Extract the (X, Y) coordinate from the center of the cell holding the provided text.  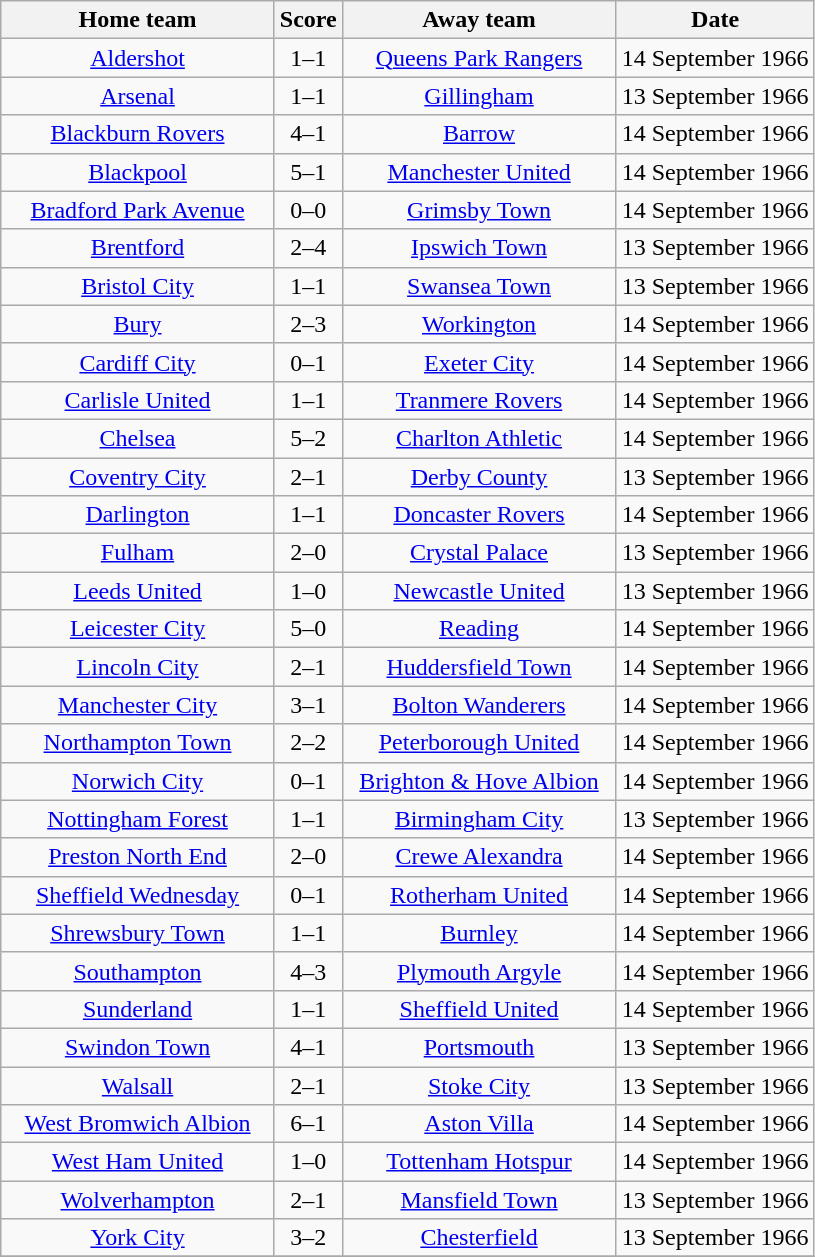
Score (308, 20)
Manchester United (479, 172)
Away team (479, 20)
Preston North End (138, 857)
Aston Villa (479, 1124)
Barrow (479, 134)
Sunderland (138, 1009)
Portsmouth (479, 1047)
Charlton Athletic (479, 438)
Huddersfield Town (479, 667)
Sheffield United (479, 1009)
Plymouth Argyle (479, 971)
5–0 (308, 629)
Crystal Palace (479, 553)
Southampton (138, 971)
Bristol City (138, 286)
Aldershot (138, 58)
Grimsby Town (479, 210)
Blackburn Rovers (138, 134)
Cardiff City (138, 362)
Coventry City (138, 477)
Leicester City (138, 629)
Date (716, 20)
Bury (138, 324)
0–0 (308, 210)
Birmingham City (479, 819)
Leeds United (138, 591)
Crewe Alexandra (479, 857)
6–1 (308, 1124)
Lincoln City (138, 667)
2–4 (308, 248)
Bolton Wanderers (479, 705)
Tranmere Rovers (479, 400)
Doncaster Rovers (479, 515)
3–2 (308, 1238)
West Ham United (138, 1162)
Sheffield Wednesday (138, 895)
5–1 (308, 172)
York City (138, 1238)
Northampton Town (138, 743)
Arsenal (138, 96)
5–2 (308, 438)
Chelsea (138, 438)
Workington (479, 324)
Peterborough United (479, 743)
Ipswich Town (479, 248)
Blackpool (138, 172)
Walsall (138, 1085)
Norwich City (138, 781)
Darlington (138, 515)
Nottingham Forest (138, 819)
Burnley (479, 933)
Brighton & Hove Albion (479, 781)
Rotherham United (479, 895)
Reading (479, 629)
Swansea Town (479, 286)
Shrewsbury Town (138, 933)
Bradford Park Avenue (138, 210)
3–1 (308, 705)
Queens Park Rangers (479, 58)
Chesterfield (479, 1238)
Tottenham Hotspur (479, 1162)
Mansfield Town (479, 1200)
Brentford (138, 248)
Stoke City (479, 1085)
Gillingham (479, 96)
Fulham (138, 553)
2–2 (308, 743)
Swindon Town (138, 1047)
Wolverhampton (138, 1200)
Home team (138, 20)
Exeter City (479, 362)
4–3 (308, 971)
Newcastle United (479, 591)
Manchester City (138, 705)
Carlisle United (138, 400)
Derby County (479, 477)
2–3 (308, 324)
West Bromwich Albion (138, 1124)
